For the text-containing cell, return its midpoint in [X, Y] coordinate format. 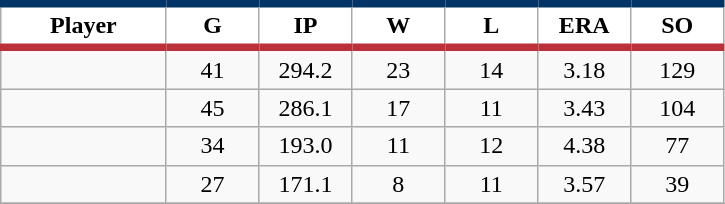
41 [212, 68]
SO [678, 26]
4.38 [584, 146]
Player [84, 26]
104 [678, 108]
W [398, 26]
34 [212, 146]
45 [212, 108]
294.2 [306, 68]
3.18 [584, 68]
IP [306, 26]
129 [678, 68]
3.57 [584, 184]
27 [212, 184]
ERA [584, 26]
193.0 [306, 146]
23 [398, 68]
39 [678, 184]
171.1 [306, 184]
286.1 [306, 108]
8 [398, 184]
12 [492, 146]
L [492, 26]
14 [492, 68]
77 [678, 146]
G [212, 26]
17 [398, 108]
3.43 [584, 108]
